From the cell containing the given text, extract its center point as [X, Y] coordinate. 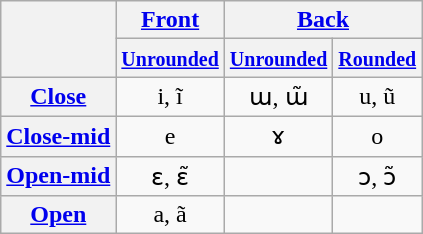
ɤ [278, 136]
Rounded [378, 58]
e [170, 136]
u, ũ [378, 97]
Open [58, 215]
Open-mid [58, 176]
ɛ, ɛ̃ [170, 176]
o [378, 136]
i, ĩ [170, 97]
Back [322, 20]
ɔ, ɔ̃ [378, 176]
Close-mid [58, 136]
a, ã [170, 215]
Close [58, 97]
ɯ, ɯ̃ [278, 97]
Front [170, 20]
